Extract the [x, y] coordinate from the center of the cell holding the provided text.  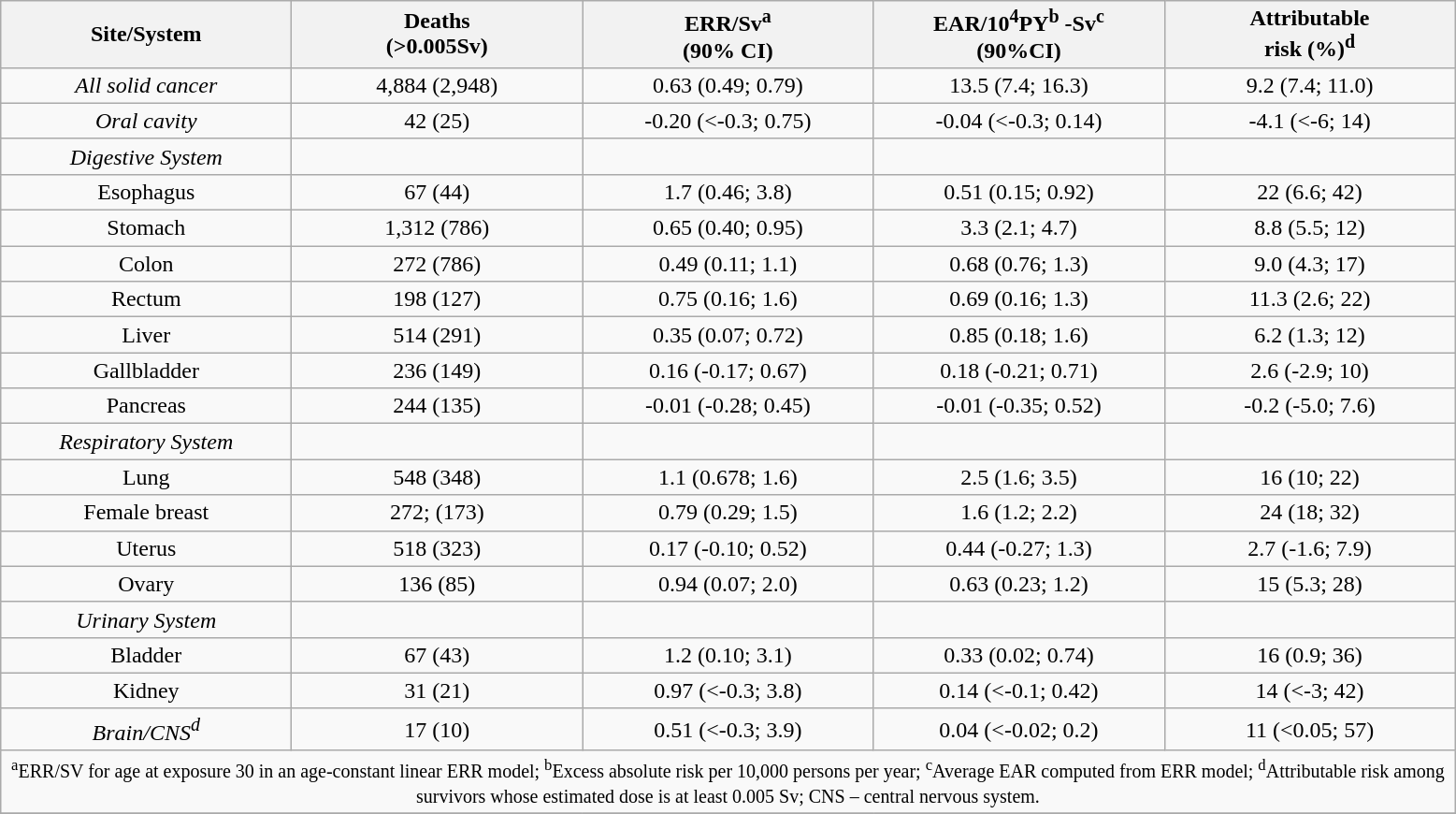
0.94 (0.07; 2.0) [728, 584]
Female breast [146, 513]
Oral cavity [146, 121]
Deaths(>0.005Sv) [438, 35]
1.1 (0.678; 1.6) [728, 477]
0.75 (0.16; 1.6) [728, 299]
518 (323) [438, 548]
0.63 (0.49; 0.79) [728, 85]
1,312 (786) [438, 228]
Rectum [146, 299]
67 (43) [438, 655]
Pancreas [146, 406]
0.51 (<-0.3; 3.9) [728, 730]
Digestive System [146, 156]
8.8 (5.5; 12) [1309, 228]
42 (25) [438, 121]
-0.01 (-0.28; 0.45) [728, 406]
548 (348) [438, 477]
Uterus [146, 548]
1.2 (0.10; 3.1) [728, 655]
0.33 (0.02; 0.74) [1019, 655]
Lung [146, 477]
17 (10) [438, 730]
136 (85) [438, 584]
2.7 (-1.6; 7.9) [1309, 548]
0.04 (<-0.02; 0.2) [1019, 730]
Respiratory System [146, 442]
3.3 (2.1; 4.7) [1019, 228]
0.44 (-0.27; 1.3) [1019, 548]
0.68 (0.76; 1.3) [1019, 264]
-0.04 (<-0.3; 0.14) [1019, 121]
0.16 (-0.17; 0.67) [728, 371]
0.69 (0.16; 1.3) [1019, 299]
Site/System [146, 35]
24 (18; 32) [1309, 513]
14 (<-3; 42) [1309, 690]
0.51 (0.15; 0.92) [1019, 192]
15 (5.3; 28) [1309, 584]
0.97 (<-0.3; 3.8) [728, 690]
198 (127) [438, 299]
Urinary System [146, 619]
2.5 (1.6; 3.5) [1019, 477]
0.63 (0.23; 1.2) [1019, 584]
514 (291) [438, 335]
11 (<0.05; 57) [1309, 730]
0.18 (-0.21; 0.71) [1019, 371]
Liver [146, 335]
16 (0.9; 36) [1309, 655]
-0.01 (-0.35; 0.52) [1019, 406]
Ovary [146, 584]
1.6 (1.2; 2.2) [1019, 513]
67 (44) [438, 192]
Attributablerisk (%)d [1309, 35]
2.6 (-2.9; 10) [1309, 371]
272 (786) [438, 264]
0.35 (0.07; 0.72) [728, 335]
16 (10; 22) [1309, 477]
Bladder [146, 655]
4,884 (2,948) [438, 85]
Stomach [146, 228]
13.5 (7.4; 16.3) [1019, 85]
1.7 (0.46; 3.8) [728, 192]
Colon [146, 264]
Gallbladder [146, 371]
0.17 (-0.10; 0.52) [728, 548]
-0.20 (<-0.3; 0.75) [728, 121]
6.2 (1.3; 12) [1309, 335]
0.49 (0.11; 1.1) [728, 264]
Brain/CNSd [146, 730]
22 (6.6; 42) [1309, 192]
11.3 (2.6; 22) [1309, 299]
236 (149) [438, 371]
0.65 (0.40; 0.95) [728, 228]
Esophagus [146, 192]
0.14 (<-0.1; 0.42) [1019, 690]
All solid cancer [146, 85]
0.79 (0.29; 1.5) [728, 513]
-0.2 (-5.0; 7.6) [1309, 406]
ERR/Sva(90% CI) [728, 35]
31 (21) [438, 690]
0.85 (0.18; 1.6) [1019, 335]
EAR/104PYb -Svc(90%CI) [1019, 35]
244 (135) [438, 406]
-4.1 (<-6; 14) [1309, 121]
9.0 (4.3; 17) [1309, 264]
9.2 (7.4; 11.0) [1309, 85]
272; (173) [438, 513]
Kidney [146, 690]
